Scan for the cell matching the given text and deliver its [x, y] coordinate at center. 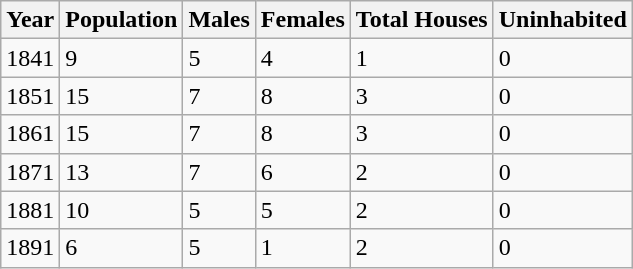
1841 [30, 58]
13 [122, 172]
Population [122, 20]
Uninhabited [562, 20]
Year [30, 20]
Males [219, 20]
1881 [30, 210]
Total Houses [422, 20]
1861 [30, 134]
4 [302, 58]
Females [302, 20]
9 [122, 58]
1871 [30, 172]
10 [122, 210]
1891 [30, 248]
1851 [30, 96]
